For the text-containing cell, return its midpoint in (X, Y) coordinate format. 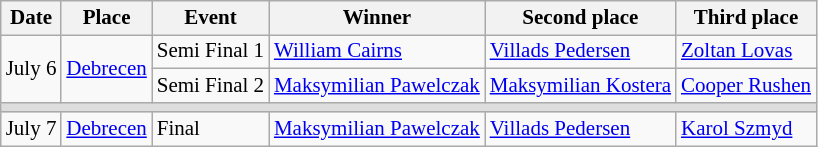
Maksymilian Kostera (580, 86)
Karol Szmyd (746, 129)
Place (106, 18)
Final (210, 129)
Semi Final 1 (210, 52)
July 7 (32, 129)
Zoltan Lovas (746, 52)
Second place (580, 18)
William Cairns (377, 52)
Cooper Rushen (746, 86)
Date (32, 18)
July 6 (32, 69)
Event (210, 18)
Third place (746, 18)
Winner (377, 18)
Semi Final 2 (210, 86)
